Return (X, Y) of the center of cell containing provided text 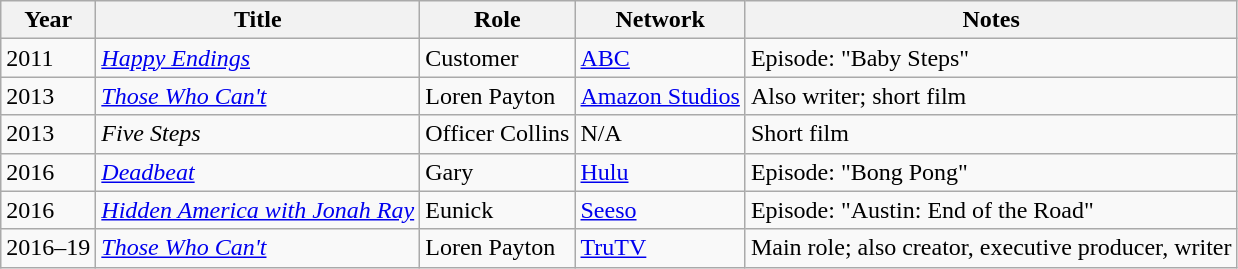
Five Steps (258, 134)
Gary (498, 172)
TruTV (660, 248)
Also writer; short film (991, 96)
Happy Endings (258, 58)
Hidden America with Jonah Ray (258, 210)
Eunick (498, 210)
Episode: "Austin: End of the Road" (991, 210)
Notes (991, 20)
Episode: "Baby Steps" (991, 58)
ABC (660, 58)
Short film (991, 134)
Network (660, 20)
Seeso (660, 210)
2011 (48, 58)
Deadbeat (258, 172)
Title (258, 20)
2016–19 (48, 248)
Episode: "Bong Pong" (991, 172)
Amazon Studios (660, 96)
Officer Collins (498, 134)
Customer (498, 58)
Year (48, 20)
Role (498, 20)
Hulu (660, 172)
N/A (660, 134)
Main role; also creator, executive producer, writer (991, 248)
